Identify which cell holds the provided text, then report its [X, Y] central coordinate. 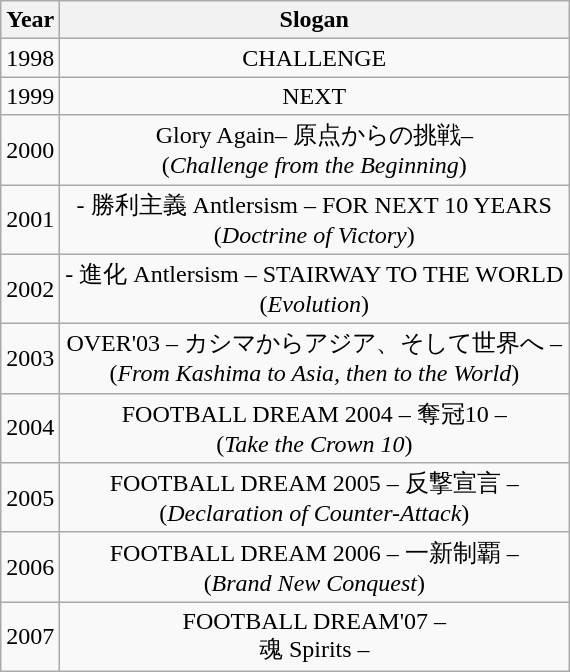
FOOTBALL DREAM 2004 – 奪冠10 –(Take the Crown 10) [314, 428]
2000 [30, 150]
2006 [30, 567]
2002 [30, 289]
2004 [30, 428]
FOOTBALL DREAM'07 – 魂 Spirits – [314, 637]
- 進化 Antlersism – STAIRWAY TO THE WORLD(Evolution) [314, 289]
NEXT [314, 96]
1998 [30, 58]
Slogan [314, 20]
2007 [30, 637]
1999 [30, 96]
FOOTBALL DREAM 2006 – 一新制覇 –(Brand New Conquest) [314, 567]
Year [30, 20]
- 勝利主義 Antlersism – FOR NEXT 10 YEARS(Doctrine of Victory) [314, 219]
2003 [30, 359]
FOOTBALL DREAM 2005 – 反撃宣言 –(Declaration of Counter-Attack) [314, 498]
2001 [30, 219]
CHALLENGE [314, 58]
2005 [30, 498]
OVER'03 – カシマからアジア、そして世界へ –(From Kashima to Asia, then to the World) [314, 359]
Glory Again– 原点からの挑戦–(Challenge from the Beginning) [314, 150]
